Identify which cell holds the provided text, then report its [x, y] central coordinate. 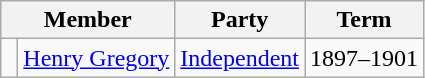
1897–1901 [364, 58]
Term [364, 20]
Party [240, 20]
Henry Gregory [96, 58]
Member [88, 20]
Independent [240, 58]
